Locate the cell with the specified text and output its (X, Y) center coordinate. 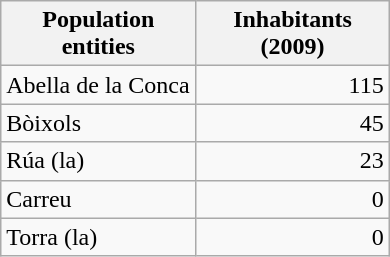
115 (292, 85)
Population entities (98, 34)
45 (292, 123)
Carreu (98, 199)
Rúa (la) (98, 161)
Abella de la Conca (98, 85)
Torra (la) (98, 237)
Bòixols (98, 123)
23 (292, 161)
Inhabitants (2009) (292, 34)
